Return (X, Y) of the center of cell containing provided text 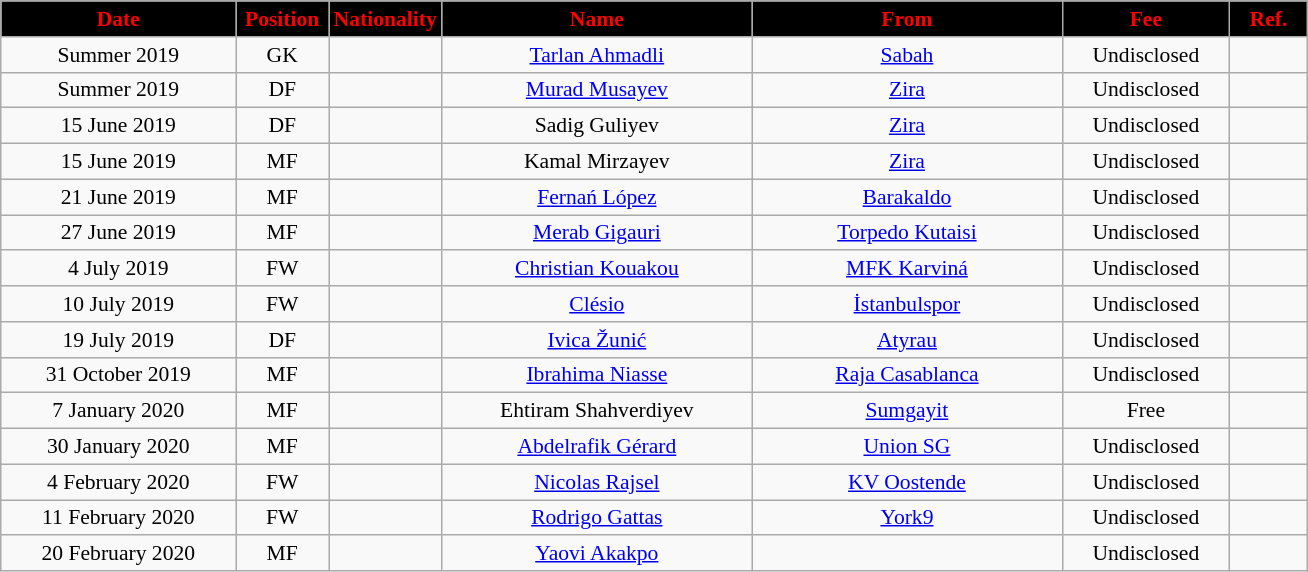
21 June 2019 (118, 197)
30 January 2020 (118, 447)
Ehtiram Shahverdiyev (597, 411)
19 July 2019 (118, 340)
20 February 2020 (118, 554)
Christian Kouakou (597, 269)
4 July 2019 (118, 269)
Position (282, 19)
31 October 2019 (118, 375)
Fee (1146, 19)
Sadig Guliyev (597, 126)
Date (118, 19)
Fernań López (597, 197)
Kamal Mirzayev (597, 162)
Ref. (1269, 19)
11 February 2020 (118, 518)
Ibrahima Niasse (597, 375)
Torpedo Kutaisi (907, 233)
Free (1146, 411)
Clésio (597, 304)
GK (282, 55)
Abdelrafik Gérard (597, 447)
Name (597, 19)
Nationality (384, 19)
Murad Musayev (597, 90)
Nicolas Rajsel (597, 482)
York9 (907, 518)
Raja Casablanca (907, 375)
Tarlan Ahmadli (597, 55)
KV Oostende (907, 482)
Rodrigo Gattas (597, 518)
10 July 2019 (118, 304)
Barakaldo (907, 197)
Union SG (907, 447)
7 January 2020 (118, 411)
From (907, 19)
27 June 2019 (118, 233)
Sumgayit (907, 411)
İstanbulspor (907, 304)
MFK Karviná (907, 269)
Merab Gigauri (597, 233)
Yaovi Akakpo (597, 554)
Atyrau (907, 340)
4 February 2020 (118, 482)
Ivica Žunić (597, 340)
Sabah (907, 55)
